Return (x, y) of the center of cell containing provided text 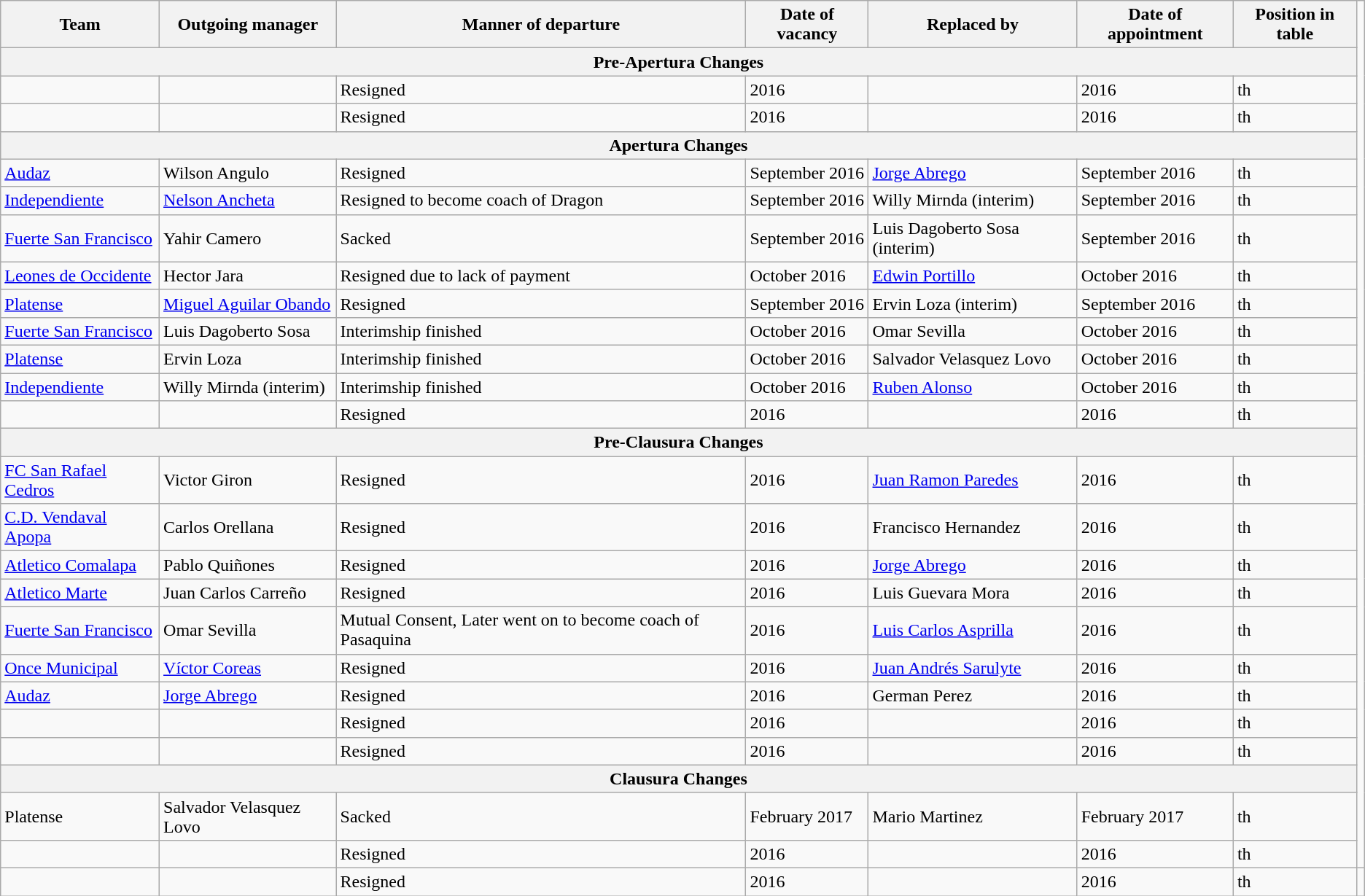
Once Municipal (80, 668)
Resigned to become coach of Dragon (541, 200)
Outgoing manager (248, 25)
Ervin Loza (248, 359)
Yahir Camero (248, 238)
Francisco Hernandez (973, 528)
Juan Carlos Carreño (248, 593)
Ruben Alonso (973, 387)
Nelson Ancheta (248, 200)
Position in table (1295, 25)
Wilson Angulo (248, 173)
Resigned due to lack of payment (541, 276)
Luis Dagoberto Sosa (248, 331)
Replaced by (973, 25)
Víctor Coreas (248, 668)
Luis Guevara Mora (973, 593)
Carlos Orellana (248, 528)
Pablo Quiñones (248, 565)
Apertura Changes (678, 145)
FC San Rafael Cedros (80, 480)
Juan Ramon Paredes (973, 480)
Pre-Clausura Changes (678, 443)
Ervin Loza (interim) (973, 303)
Luis Carlos Asprilla (973, 630)
Leones de Occidente (80, 276)
Atletico Comalapa (80, 565)
Hector Jara (248, 276)
Victor Giron (248, 480)
Atletico Marte (80, 593)
Luis Dagoberto Sosa (interim) (973, 238)
Manner of departure (541, 25)
Mario Martinez (973, 817)
German Perez (973, 696)
C.D. Vendaval Apopa (80, 528)
Miguel Aguilar Obando (248, 303)
Edwin Portillo (973, 276)
Pre-Apertura Changes (678, 62)
Mutual Consent, Later went on to become coach of Pasaquina (541, 630)
Clausura Changes (678, 779)
Date of appointment (1155, 25)
Date of vacancy (807, 25)
Juan Andrés Sarulyte (973, 668)
Team (80, 25)
